Locate the cell with the specified text and output its [x, y] center coordinate. 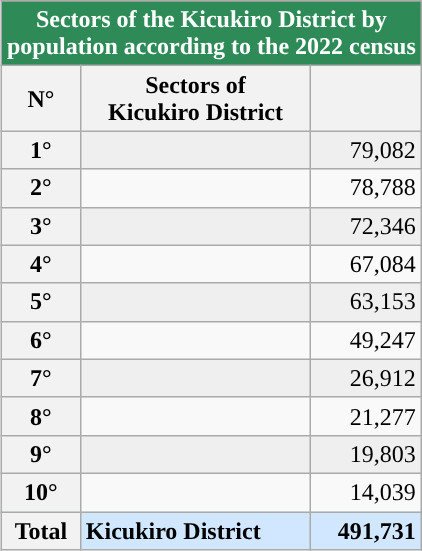
N° [40, 98]
491,731 [366, 531]
Sectors of Kicukiro District [196, 98]
3° [40, 226]
21,277 [366, 416]
Kicukiro District [196, 531]
19,803 [366, 454]
6° [40, 340]
7° [40, 378]
78,788 [366, 188]
26,912 [366, 378]
9° [40, 454]
67,084 [366, 264]
79,082 [366, 150]
2° [40, 188]
8° [40, 416]
63,153 [366, 302]
49,247 [366, 340]
Sectors of the Kicukiro District by population according to the 2022 census [211, 34]
10° [40, 492]
14,039 [366, 492]
Total [40, 531]
4° [40, 264]
72,346 [366, 226]
5° [40, 302]
1° [40, 150]
